Extract the [x, y] coordinate from the center of the cell holding the provided text.  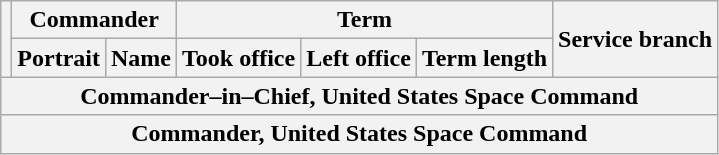
Name [140, 58]
Service branch [636, 39]
Left office [359, 58]
Term length [484, 58]
Commander, United States Space Command [360, 134]
Term [365, 20]
Commander [94, 20]
Commander–in–Chief, United States Space Command [360, 96]
Took office [239, 58]
Portrait [59, 58]
